Provide the (x, y) coordinate of the cell's center where the given text is located.  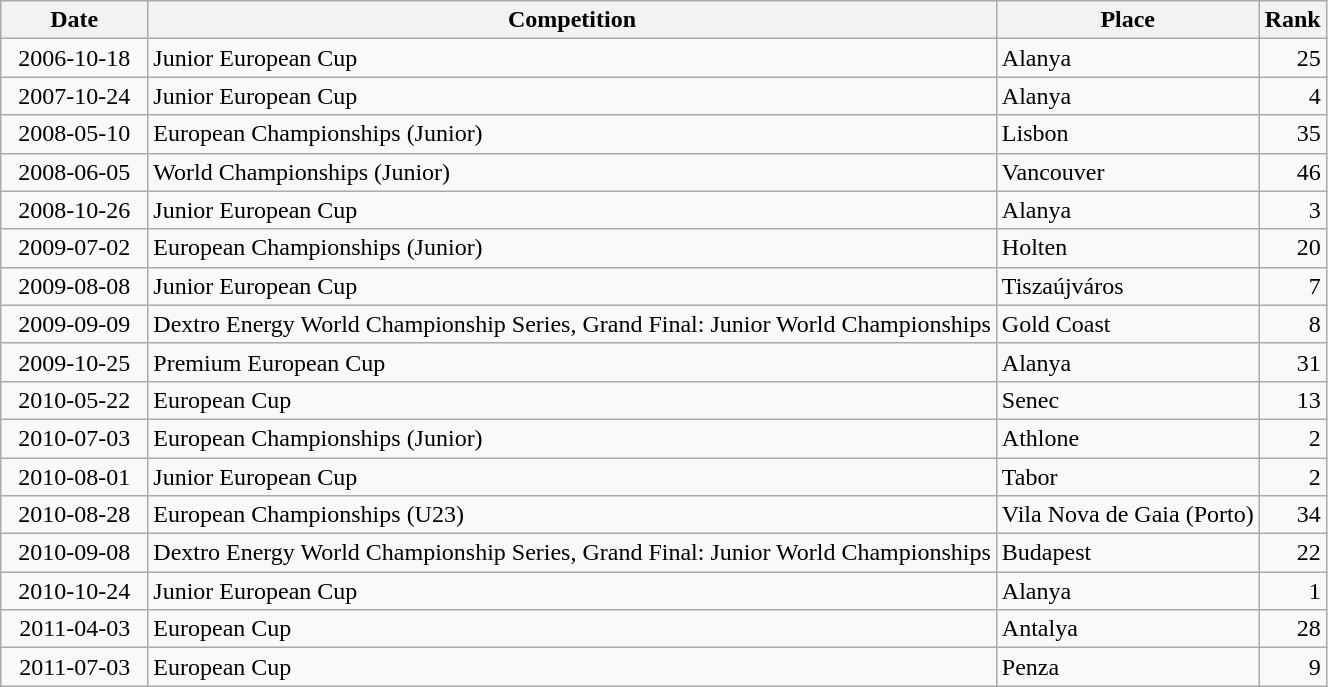
Gold Coast (1128, 324)
9 (1292, 667)
2011-07-03 (74, 667)
2009-10-25 (74, 362)
Antalya (1128, 629)
2010-10-24 (74, 591)
Senec (1128, 400)
Tiszaújváros (1128, 286)
2010-05-22 (74, 400)
Holten (1128, 248)
Date (74, 20)
2010-09-08 (74, 553)
2010-07-03 (74, 438)
2008-10-26 (74, 210)
Rank (1292, 20)
Premium European Cup (572, 362)
1 (1292, 591)
Place (1128, 20)
World Championships (Junior) (572, 172)
22 (1292, 553)
13 (1292, 400)
2007-10-24 (74, 96)
Athlone (1128, 438)
Competition (572, 20)
2009-09-09 (74, 324)
Vila Nova de Gaia (Porto) (1128, 515)
Vancouver (1128, 172)
European Championships (U23) (572, 515)
Budapest (1128, 553)
2010-08-28 (74, 515)
2009-07-02 (74, 248)
28 (1292, 629)
2010-08-01 (74, 477)
2008-05-10 (74, 134)
8 (1292, 324)
Tabor (1128, 477)
25 (1292, 58)
46 (1292, 172)
31 (1292, 362)
2008-06-05 (74, 172)
35 (1292, 134)
34 (1292, 515)
2011-04-03 (74, 629)
3 (1292, 210)
2009-08-08 (74, 286)
Lisbon (1128, 134)
20 (1292, 248)
Penza (1128, 667)
7 (1292, 286)
4 (1292, 96)
2006-10-18 (74, 58)
